Pinpoint the cell where the given text exists, returning its [X, Y] midpoint coordinate. 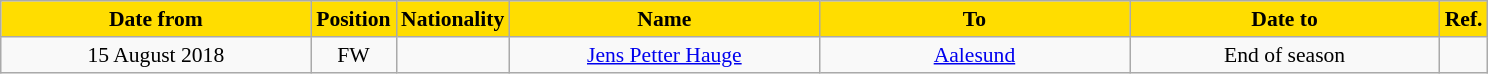
Date from [156, 19]
To [974, 19]
15 August 2018 [156, 55]
Nationality [452, 19]
Aalesund [974, 55]
Date to [1285, 19]
FW [354, 55]
Jens Petter Hauge [664, 55]
End of season [1285, 55]
Name [664, 19]
Ref. [1464, 19]
Position [354, 19]
